Search for the cell housing the specified text and yield its [x, y] center coordinate. 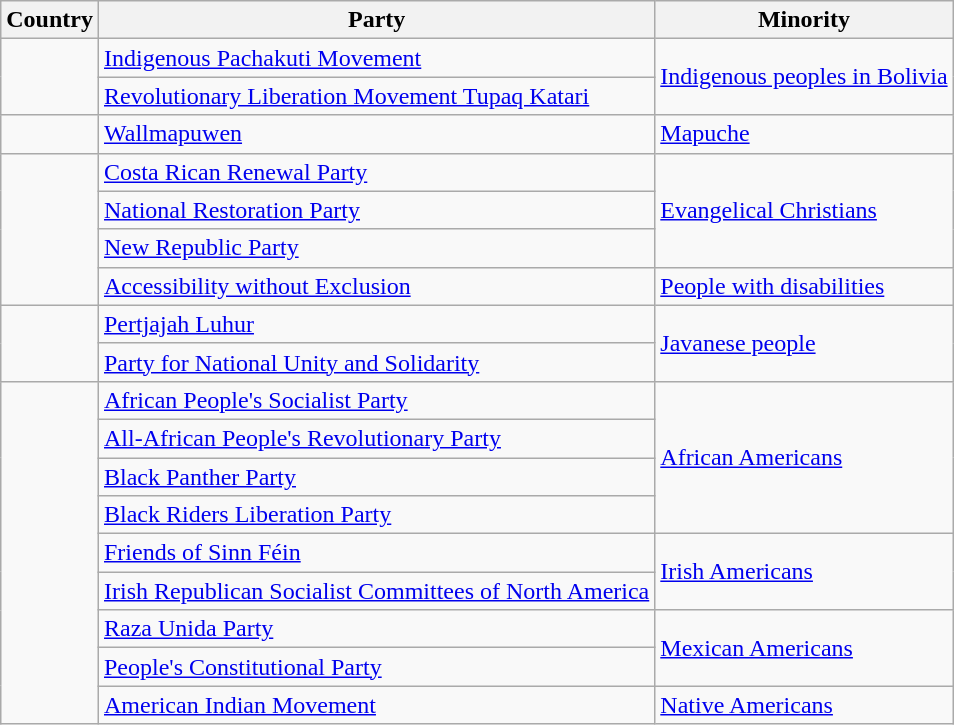
Javanese people [804, 343]
Country [50, 20]
National Restoration Party [376, 210]
Irish Americans [804, 572]
People's Constitutional Party [376, 667]
Mapuche [804, 134]
Irish Republican Socialist Committees of North America [376, 591]
Pertjajah Luhur [376, 324]
Party for National Unity and Solidarity [376, 362]
Black Riders Liberation Party [376, 515]
Raza Unida Party [376, 629]
Friends of Sinn Féin [376, 553]
Accessibility without Exclusion [376, 286]
Mexican Americans [804, 648]
People with disabilities [804, 286]
Black Panther Party [376, 477]
Revolutionary Liberation Movement Tupaq Katari [376, 96]
American Indian Movement [376, 705]
Costa Rican Renewal Party [376, 172]
All-African People's Revolutionary Party [376, 438]
Minority [804, 20]
Evangelical Christians [804, 210]
Native Americans [804, 705]
Wallmapuwen [376, 134]
African People's Socialist Party [376, 400]
Indigenous peoples in Bolivia [804, 77]
African Americans [804, 457]
Party [376, 20]
New Republic Party [376, 248]
Indigenous Pachakuti Movement [376, 58]
